Locate the cell with the specified text and output its [x, y] center coordinate. 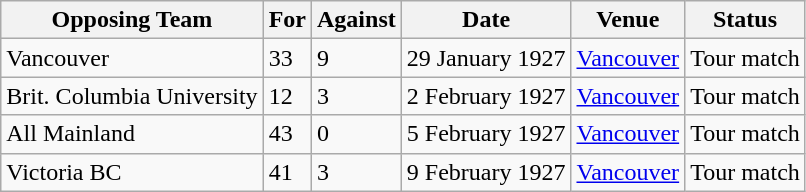
Opposing Team [132, 20]
For [287, 20]
Brit. Columbia University [132, 96]
33 [287, 58]
Venue [628, 20]
Against [357, 20]
All Mainland [132, 134]
Victoria BC [132, 172]
9 [357, 58]
41 [287, 172]
0 [357, 134]
5 February 1927 [486, 134]
2 February 1927 [486, 96]
43 [287, 134]
Date [486, 20]
Status [746, 20]
29 January 1927 [486, 58]
9 February 1927 [486, 172]
12 [287, 96]
